Output the (X, Y) coordinate of the center of the cell containing the given text.  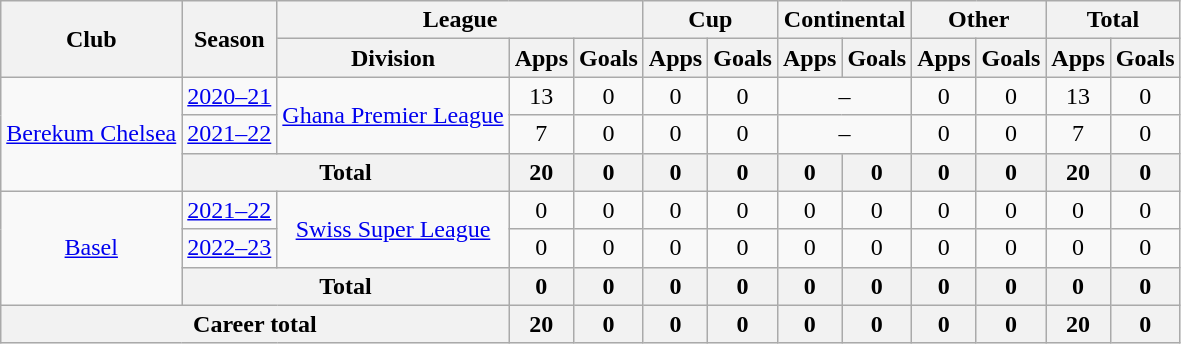
Continental (844, 20)
Other (979, 20)
Berekum Chelsea (92, 134)
Cup (710, 20)
Ghana Premier League (393, 115)
Swiss Super League (393, 229)
Club (92, 39)
2020–21 (230, 96)
Season (230, 39)
Career total (255, 324)
League (460, 20)
Division (393, 58)
Basel (92, 248)
2022–23 (230, 248)
